Pinpoint the cell where the given text exists, returning its [x, y] midpoint coordinate. 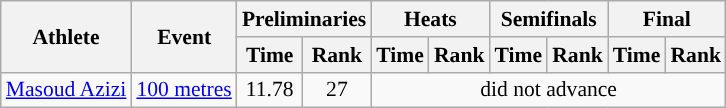
Heats [430, 19]
27 [338, 90]
Final [667, 19]
Semifinals [548, 19]
Athlete [66, 36]
Masoud Azizi [66, 90]
11.78 [270, 90]
100 metres [184, 90]
Preliminaries [304, 19]
Event [184, 36]
did not advance [548, 90]
